Search for the cell housing the specified text and yield its [X, Y] center coordinate. 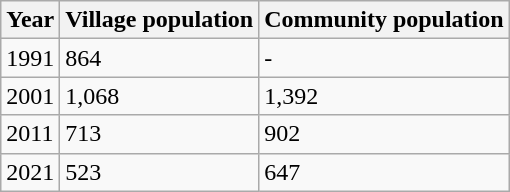
Village population [160, 20]
1,392 [384, 96]
1,068 [160, 96]
713 [160, 134]
2011 [30, 134]
902 [384, 134]
1991 [30, 58]
Community population [384, 20]
523 [160, 172]
864 [160, 58]
2001 [30, 96]
2021 [30, 172]
647 [384, 172]
- [384, 58]
Year [30, 20]
